Pinpoint the cell where the given text exists, returning its (X, Y) midpoint coordinate. 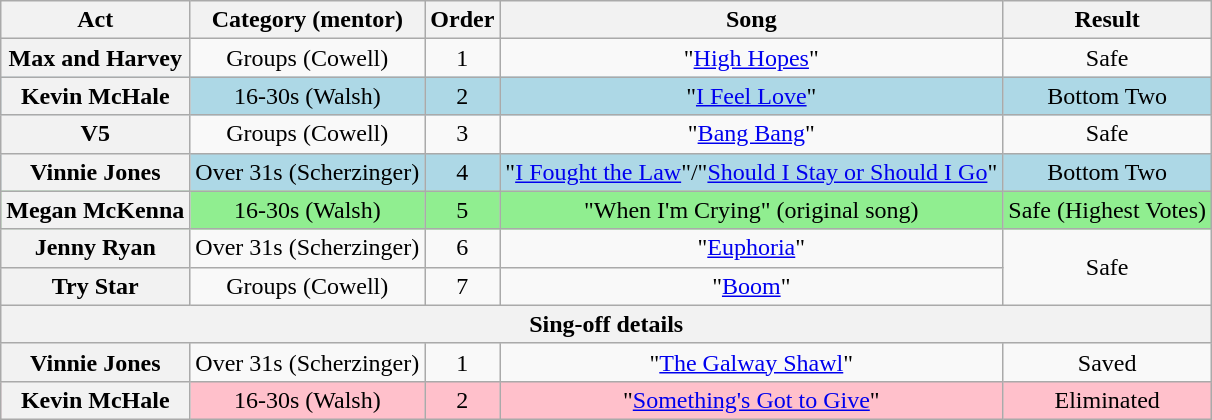
V5 (96, 134)
"The Galway Shawl" (752, 362)
3 (462, 134)
"Boom" (752, 286)
5 (462, 210)
"Bang Bang" (752, 134)
4 (462, 172)
Result (1108, 20)
6 (462, 248)
Safe (Highest Votes) (1108, 210)
Category (mentor) (308, 20)
"Something's Got to Give" (752, 400)
7 (462, 286)
Saved (1108, 362)
Act (96, 20)
Song (752, 20)
Max and Harvey (96, 58)
Order (462, 20)
Try Star (96, 286)
Sing-off details (606, 324)
"When I'm Crying" (original song) (752, 210)
"I Fought the Law"/"Should I Stay or Should I Go" (752, 172)
Jenny Ryan (96, 248)
"Euphoria" (752, 248)
Eliminated (1108, 400)
"I Feel Love" (752, 96)
Megan McKenna (96, 210)
"High Hopes" (752, 58)
